Search for the cell housing the specified text and yield its [X, Y] center coordinate. 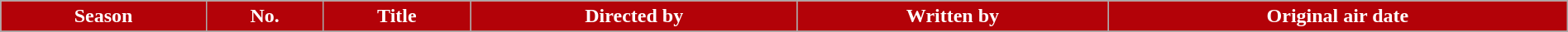
No. [265, 16]
Original air date [1338, 16]
Title [397, 16]
Directed by [633, 16]
Written by [953, 16]
Season [104, 16]
